From the cell containing the given text, extract its center point as (X, Y) coordinate. 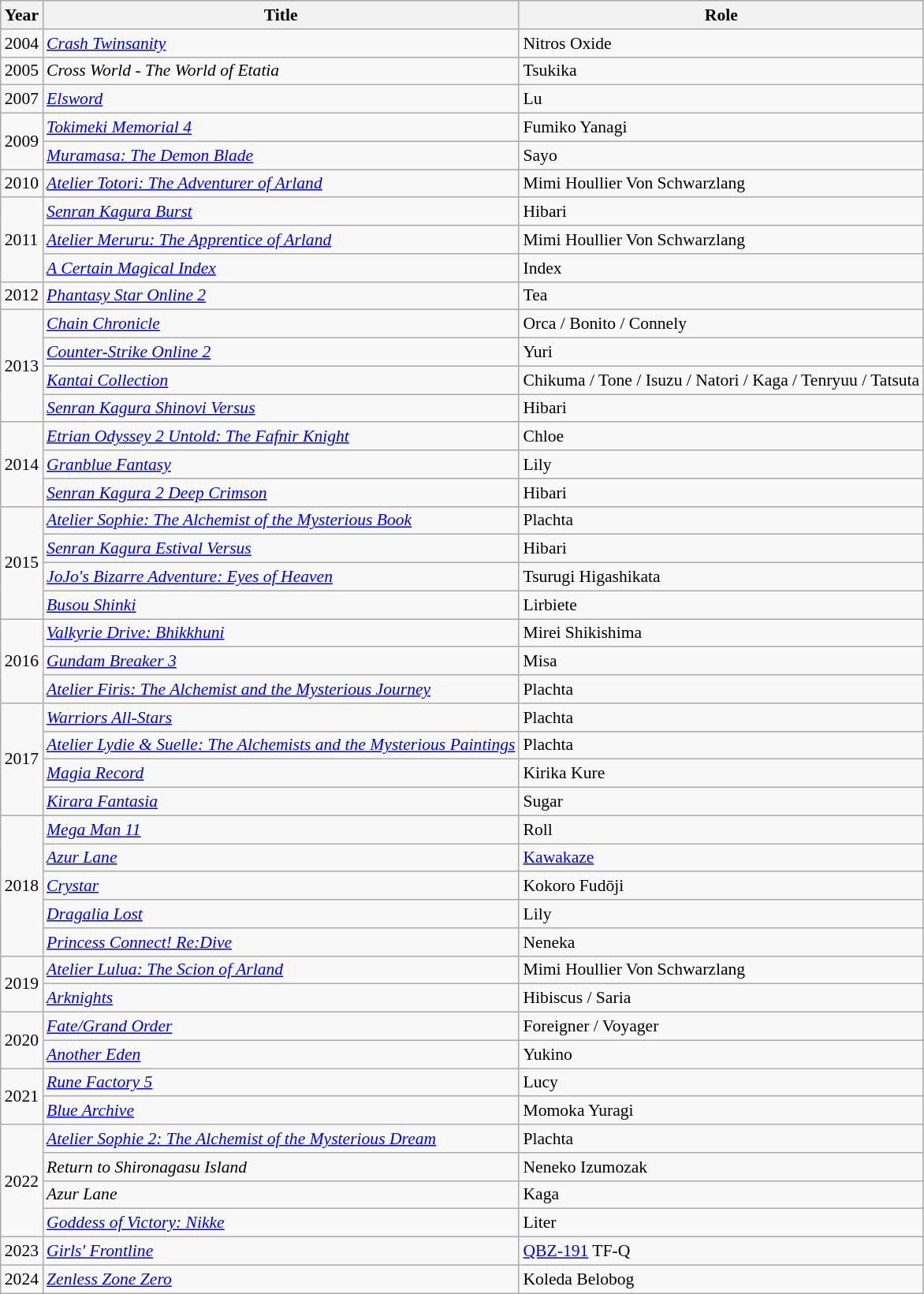
Zenless Zone Zero (281, 1279)
Dragalia Lost (281, 914)
Roll (721, 830)
Rune Factory 5 (281, 1083)
Hibiscus / Saria (721, 998)
2004 (22, 43)
Goddess of Victory: Nikke (281, 1223)
Atelier Firis: The Alchemist and the Mysterious Journey (281, 689)
Koleda Belobog (721, 1279)
Valkyrie Drive: Bhikkhuni (281, 633)
2023 (22, 1251)
Atelier Sophie: The Alchemist of the Mysterious Book (281, 520)
JoJo's Bizarre Adventure: Eyes of Heaven (281, 577)
Magia Record (281, 774)
Atelier Meruru: The Apprentice of Arland (281, 240)
Tokimeki Memorial 4 (281, 128)
QBZ-191 TF-Q (721, 1251)
Neneka (721, 942)
Kantai Collection (281, 380)
Neneko Izumozak (721, 1167)
Kaga (721, 1195)
Nitros Oxide (721, 43)
Atelier Totori: The Adventurer of Arland (281, 184)
Arknights (281, 998)
Warriors All-Stars (281, 718)
Misa (721, 662)
Granblue Fantasy (281, 464)
Tsurugi Higashikata (721, 577)
Orca / Bonito / Connely (721, 324)
Atelier Sophie 2: The Alchemist of the Mysterious Dream (281, 1139)
2011 (22, 240)
Fate/Grand Order (281, 1027)
Kirika Kure (721, 774)
Tsukika (721, 71)
2021 (22, 1096)
2005 (22, 71)
Gundam Breaker 3 (281, 662)
Etrian Odyssey 2 Untold: The Fafnir Knight (281, 437)
Momoka Yuragi (721, 1111)
Liter (721, 1223)
Kawakaze (721, 858)
2016 (22, 661)
Role (721, 15)
Senran Kagura Estival Versus (281, 549)
Mirei Shikishima (721, 633)
Blue Archive (281, 1111)
Yuri (721, 352)
Lu (721, 99)
Princess Connect! Re:Dive (281, 942)
2015 (22, 562)
2014 (22, 465)
Yukino (721, 1054)
2017 (22, 759)
Senran Kagura 2 Deep Crimson (281, 493)
Atelier Lydie & Suelle: The Alchemists and the Mysterious Paintings (281, 745)
Kokoro Fudōji (721, 886)
Chain Chronicle (281, 324)
Cross World - The World of Etatia (281, 71)
Girls' Frontline (281, 1251)
Tea (721, 296)
2022 (22, 1180)
2019 (22, 984)
Crystar (281, 886)
Atelier Lulua: The Scion of Arland (281, 970)
Foreigner / Voyager (721, 1027)
Chloe (721, 437)
Year (22, 15)
Busou Shinki (281, 605)
Title (281, 15)
Return to Shironagasu Island (281, 1167)
Phantasy Star Online 2 (281, 296)
Lucy (721, 1083)
Lirbiete (721, 605)
Index (721, 268)
Counter-Strike Online 2 (281, 352)
Chikuma / Tone / Isuzu / Natori / Kaga / Tenryuu / Tatsuta (721, 380)
Sugar (721, 802)
A Certain Magical Index (281, 268)
Elsword (281, 99)
Fumiko Yanagi (721, 128)
Senran Kagura Burst (281, 212)
Senran Kagura Shinovi Versus (281, 408)
Sayo (721, 155)
Mega Man 11 (281, 830)
2012 (22, 296)
2007 (22, 99)
Muramasa: The Demon Blade (281, 155)
2010 (22, 184)
2013 (22, 366)
2020 (22, 1041)
2024 (22, 1279)
Crash Twinsanity (281, 43)
2009 (22, 142)
Another Eden (281, 1054)
2018 (22, 886)
Kirara Fantasia (281, 802)
